From the cell containing the given text, extract its center point as [X, Y] coordinate. 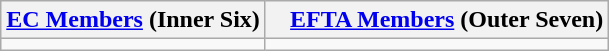
EFTA Members (Outer Seven) [436, 20]
EC Members (Inner Six) [134, 20]
